From the cell containing the given text, extract its center point as [x, y] coordinate. 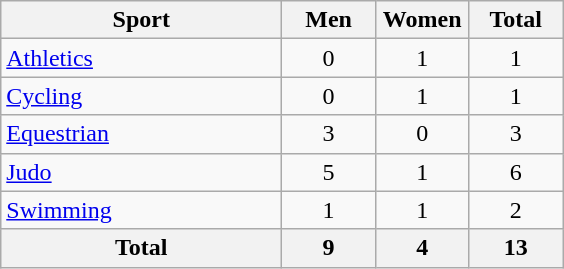
Women [422, 20]
Men [329, 20]
2 [516, 210]
5 [329, 172]
Equestrian [142, 134]
6 [516, 172]
4 [422, 248]
Judo [142, 172]
Cycling [142, 96]
13 [516, 248]
Athletics [142, 58]
9 [329, 248]
Swimming [142, 210]
Sport [142, 20]
